Detect which cell encompasses the target text, then output its [x, y] center coordinate. 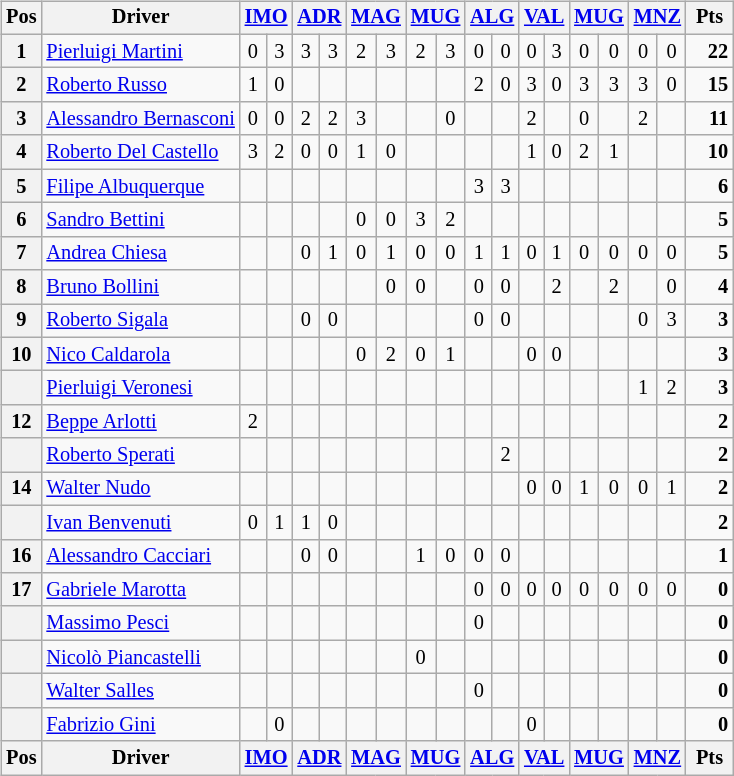
Alessandro Cacciari [140, 556]
8 [21, 287]
Filipe Albuquerque [140, 186]
9 [21, 321]
Massimo Pesci [140, 623]
Fabrizio Gini [140, 724]
11 [710, 119]
Roberto Del Castello [140, 152]
Walter Salles [140, 691]
Walter Nudo [140, 489]
15 [710, 85]
12 [21, 422]
17 [21, 590]
Pierluigi Veronesi [140, 388]
Roberto Russo [140, 85]
Nicolò Piancastelli [140, 657]
Nico Caldarola [140, 354]
Alessandro Bernasconi [140, 119]
14 [21, 489]
Bruno Bollini [140, 287]
Roberto Sperati [140, 455]
Pierluigi Martini [140, 51]
Sandro Bettini [140, 220]
Andrea Chiesa [140, 253]
16 [21, 556]
Gabriele Marotta [140, 590]
Ivan Benvenuti [140, 522]
22 [710, 51]
Roberto Sigala [140, 321]
7 [21, 253]
Beppe Arlotti [140, 422]
